Find where the given text appears and provide that cell's center as [X, Y] coordinate. 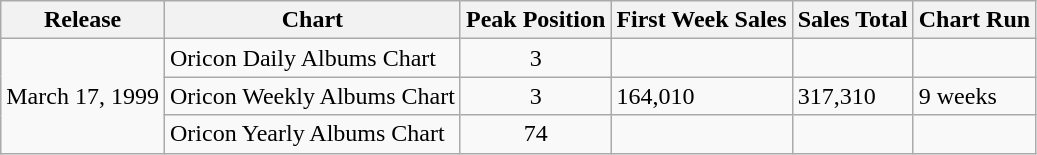
March 17, 1999 [83, 96]
Chart Run [974, 20]
First Week Sales [702, 20]
Oricon Weekly Albums Chart [312, 96]
164,010 [702, 96]
Peak Position [535, 20]
9 weeks [974, 96]
Release [83, 20]
Chart [312, 20]
74 [535, 134]
Oricon Yearly Albums Chart [312, 134]
Sales Total [852, 20]
317,310 [852, 96]
Oricon Daily Albums Chart [312, 58]
